Provide the (X, Y) coordinate of the cell's center where the given text is located.  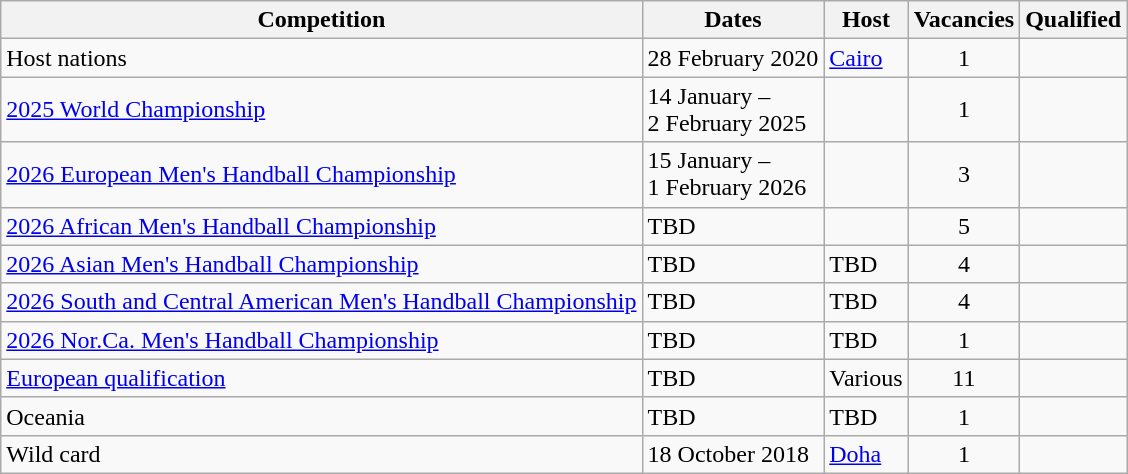
5 (964, 226)
14 January –2 February 2025 (733, 110)
Host (866, 20)
2026 Nor.Ca. Men's Handball Championship (322, 340)
28 February 2020 (733, 58)
Vacancies (964, 20)
15 January –1 February 2026 (733, 174)
Oceania (322, 416)
Cairo (866, 58)
Competition (322, 20)
Various (866, 378)
2026 South and Central American Men's Handball Championship (322, 302)
Wild card (322, 454)
2026 Asian Men's Handball Championship (322, 264)
Dates (733, 20)
3 (964, 174)
European qualification (322, 378)
Host nations (322, 58)
2026 African Men's Handball Championship (322, 226)
Qualified (1074, 20)
2025 World Championship (322, 110)
Doha (866, 454)
18 October 2018 (733, 454)
2026 European Men's Handball Championship (322, 174)
11 (964, 378)
